Pinpoint the cell where the given text exists, returning its [X, Y] midpoint coordinate. 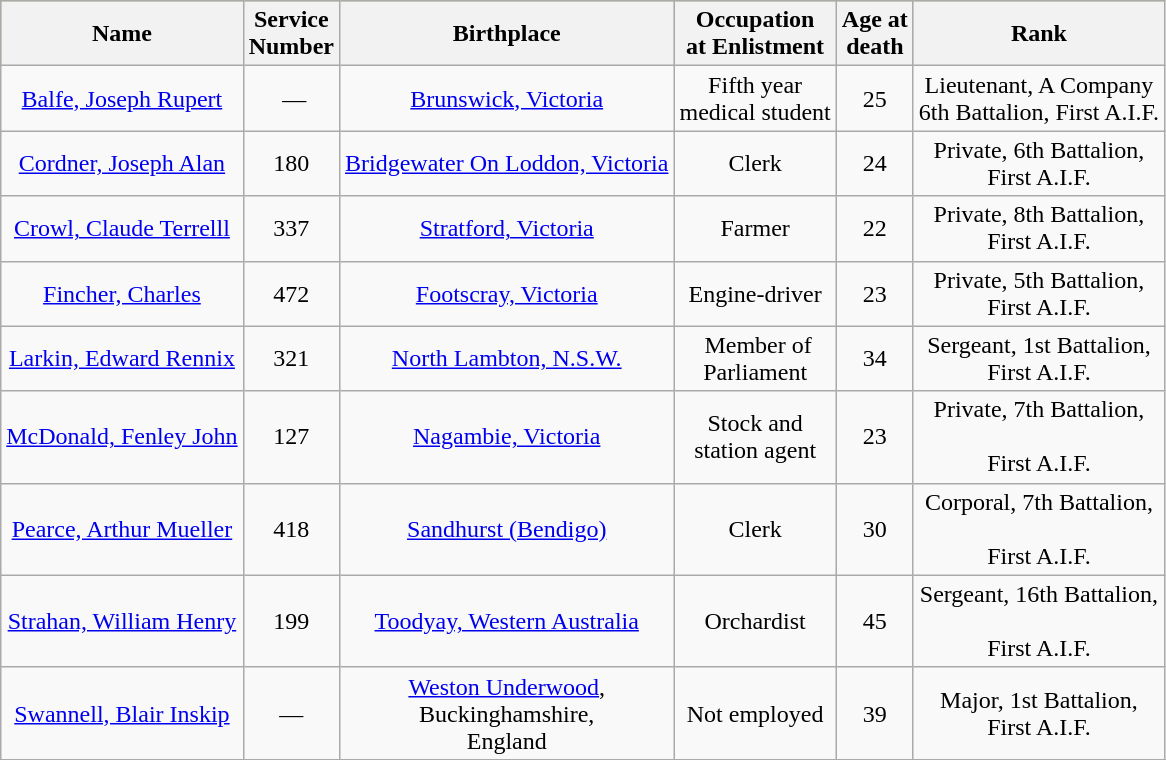
30 [874, 529]
McDonald, Fenley John [122, 437]
Balfe, Joseph Rupert [122, 98]
39 [874, 713]
Farmer [755, 228]
Private, 6th Battalion,First A.I.F. [1038, 164]
Engine-driver [755, 294]
Orchardist [755, 621]
Nagambie, Victoria [507, 437]
34 [874, 358]
Footscray, Victoria [507, 294]
Strahan, William Henry [122, 621]
24 [874, 164]
Sergeant, 16th Battalion,First A.I.F. [1038, 621]
Larkin, Edward Rennix [122, 358]
180 [291, 164]
199 [291, 621]
North Lambton, N.S.W. [507, 358]
Toodyay, Western Australia [507, 621]
22 [874, 228]
Not employed [755, 713]
Pearce, Arthur Mueller [122, 529]
25 [874, 98]
321 [291, 358]
Rank [1038, 34]
Brunswick, Victoria [507, 98]
Birthplace [507, 34]
Age atdeath [874, 34]
Fifth yearmedical student [755, 98]
Bridgewater On Loddon, Victoria [507, 164]
ServiceNumber [291, 34]
472 [291, 294]
Sergeant, 1st Battalion,First A.I.F. [1038, 358]
Swannell, Blair Inskip [122, 713]
Name [122, 34]
Lieutenant, A Company6th Battalion, First A.I.F. [1038, 98]
Corporal, 7th Battalion,First A.I.F. [1038, 529]
337 [291, 228]
Cordner, Joseph Alan [122, 164]
Fincher, Charles [122, 294]
Weston Underwood,Buckinghamshire,England [507, 713]
Private, 8th Battalion,First A.I.F. [1038, 228]
Member ofParliament [755, 358]
Stratford, Victoria [507, 228]
Major, 1st Battalion,First A.I.F. [1038, 713]
Private, 7th Battalion,First A.I.F. [1038, 437]
45 [874, 621]
127 [291, 437]
Occupationat Enlistment [755, 34]
Sandhurst (Bendigo) [507, 529]
Crowl, Claude Terrelll [122, 228]
Stock andstation agent [755, 437]
Private, 5th Battalion,First A.I.F. [1038, 294]
418 [291, 529]
